Capture the cell that displays the provided text and extract its [X, Y] central coordinate. 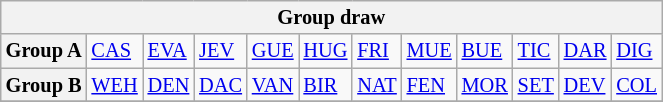
WEH [115, 85]
BIR [325, 85]
EVA [169, 51]
DAC [220, 85]
HUG [325, 51]
DAR [586, 51]
MUE [430, 51]
DEV [586, 85]
DEN [169, 85]
Group B [44, 85]
MOR [485, 85]
COL [636, 85]
FEN [430, 85]
TIC [536, 51]
VAN [273, 85]
NAT [376, 85]
SET [536, 85]
JEV [220, 51]
Group A [44, 51]
DIG [636, 51]
Group draw [332, 17]
GUE [273, 51]
FRI [376, 51]
BUE [485, 51]
CAS [115, 51]
